Pinpoint the cell where the given text exists, returning its (x, y) midpoint coordinate. 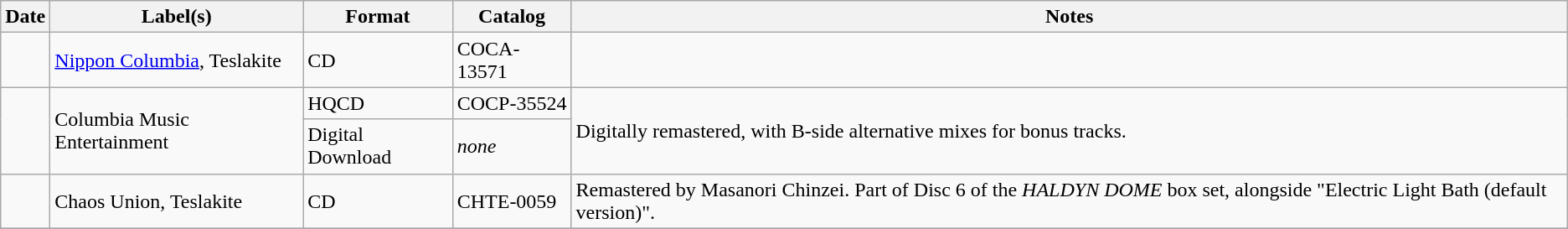
none (512, 146)
Digitally remastered, with B-side alternative mixes for bonus tracks. (1069, 131)
COCP-35524 (512, 103)
HQCD (379, 103)
CHTE-0059 (512, 201)
Date (25, 17)
Columbia Music Entertainment (177, 131)
Digital Download (379, 146)
Catalog (512, 17)
Remastered by Masanori Chinzei. Part of Disc 6 of the HALDYN DOME box set, alongside "Electric Light Bath (default version)". (1069, 201)
Format (379, 17)
Notes (1069, 17)
Chaos Union, Teslakite (177, 201)
Label(s) (177, 17)
COCA-13571 (512, 60)
Nippon Columbia, Teslakite (177, 60)
